Search for the cell housing the specified text and yield its [x, y] center coordinate. 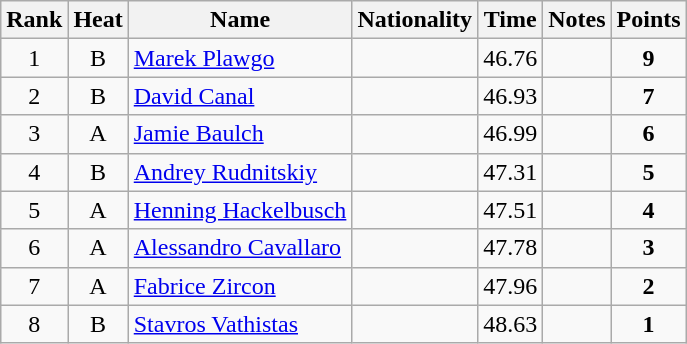
46.93 [510, 96]
Marek Plawgo [240, 58]
Points [648, 20]
Name [240, 20]
Nationality [415, 20]
Andrey Rudnitskiy [240, 172]
David Canal [240, 96]
47.51 [510, 210]
9 [648, 58]
Rank [34, 20]
Henning Hackelbusch [240, 210]
Jamie Baulch [240, 134]
48.63 [510, 324]
Alessandro Cavallaro [240, 248]
46.76 [510, 58]
Heat [98, 20]
47.96 [510, 286]
8 [34, 324]
Fabrice Zircon [240, 286]
Notes [577, 20]
46.99 [510, 134]
Stavros Vathistas [240, 324]
47.31 [510, 172]
47.78 [510, 248]
Time [510, 20]
